Determine the (X, Y) coordinate at the center of the cell enclosing the given text.  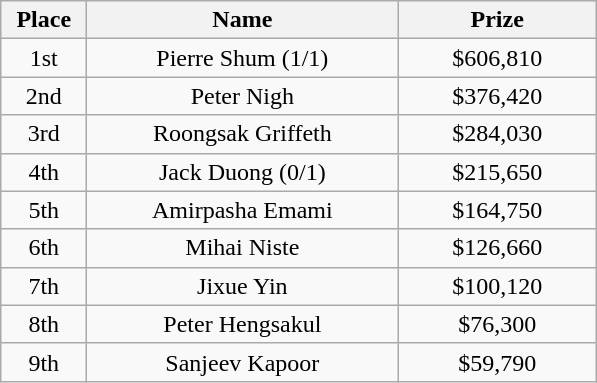
$606,810 (498, 58)
$100,120 (498, 286)
$376,420 (498, 96)
2nd (44, 96)
Place (44, 20)
Peter Hengsakul (242, 324)
Pierre Shum (1/1) (242, 58)
$164,750 (498, 210)
Mihai Niste (242, 248)
Sanjeev Kapoor (242, 362)
Jack Duong (0/1) (242, 172)
6th (44, 248)
Name (242, 20)
$76,300 (498, 324)
4th (44, 172)
$215,650 (498, 172)
Peter Nigh (242, 96)
1st (44, 58)
Roongsak Griffeth (242, 134)
3rd (44, 134)
Prize (498, 20)
$284,030 (498, 134)
5th (44, 210)
$59,790 (498, 362)
Amirpasha Emami (242, 210)
7th (44, 286)
Jixue Yin (242, 286)
$126,660 (498, 248)
8th (44, 324)
9th (44, 362)
